Capture the cell that displays the provided text and extract its [X, Y] central coordinate. 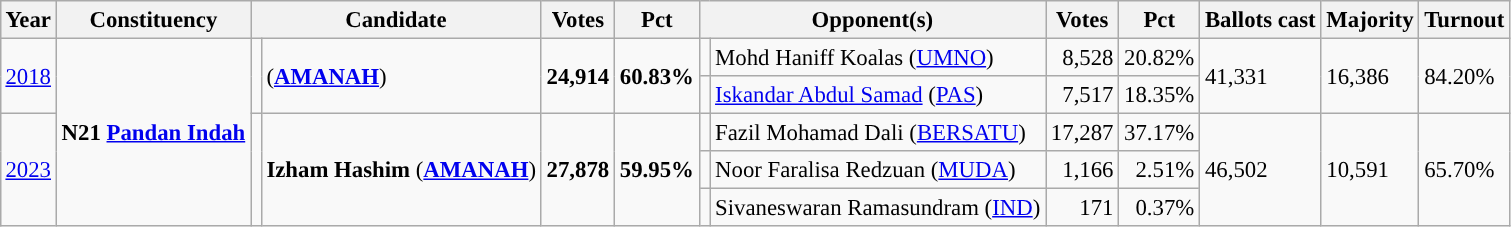
171 [1082, 208]
2023 [28, 170]
Opponent(s) [872, 20]
Ballots cast [1260, 20]
Mohd Haniff Koalas (UMNO) [878, 57]
10,591 [1370, 170]
24,914 [578, 76]
2018 [28, 76]
Noor Faralisa Redzuan (MUDA) [878, 170]
Constituency [153, 20]
1,166 [1082, 170]
2.51% [1160, 170]
Fazil Mohamad Dali (BERSATU) [878, 133]
Candidate [396, 20]
0.37% [1160, 208]
17,287 [1082, 133]
Year [28, 20]
37.17% [1160, 133]
7,517 [1082, 95]
41,331 [1260, 76]
60.83% [658, 76]
18.35% [1160, 95]
Sivaneswaran Ramasundram (IND) [878, 208]
(AMANAH) [401, 76]
Iskandar Abdul Samad (PAS) [878, 95]
65.70% [1464, 170]
8,528 [1082, 57]
59.95% [658, 170]
Izham Hashim (AMANAH) [401, 170]
Majority [1370, 20]
27,878 [578, 170]
16,386 [1370, 76]
20.82% [1160, 57]
N21 Pandan Indah [153, 132]
84.20% [1464, 76]
46,502 [1260, 170]
Turnout [1464, 20]
